Return (X, Y) of the center of cell containing provided text 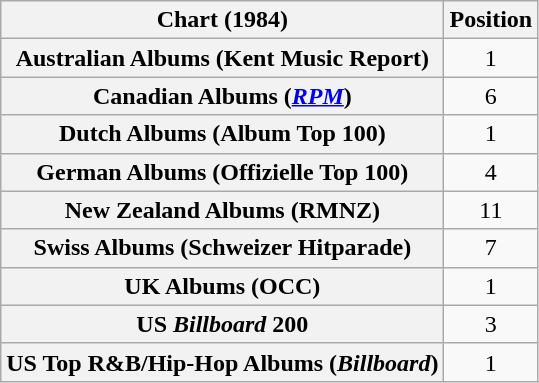
Swiss Albums (Schweizer Hitparade) (222, 248)
Canadian Albums (RPM) (222, 96)
UK Albums (OCC) (222, 286)
6 (491, 96)
3 (491, 324)
11 (491, 210)
7 (491, 248)
Australian Albums (Kent Music Report) (222, 58)
Position (491, 20)
New Zealand Albums (RMNZ) (222, 210)
US Top R&B/Hip-Hop Albums (Billboard) (222, 362)
US Billboard 200 (222, 324)
Chart (1984) (222, 20)
German Albums (Offizielle Top 100) (222, 172)
4 (491, 172)
Dutch Albums (Album Top 100) (222, 134)
